Extract the [X, Y] coordinate from the center of the cell holding the provided text.  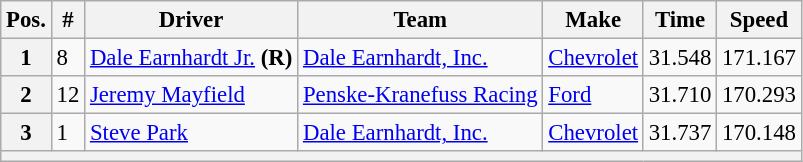
Speed [760, 20]
31.710 [680, 95]
Team [420, 20]
Ford [593, 95]
Time [680, 20]
170.293 [760, 95]
2 [26, 95]
# [68, 20]
Pos. [26, 20]
Jeremy Mayfield [192, 95]
8 [68, 58]
31.548 [680, 58]
170.148 [760, 133]
31.737 [680, 133]
171.167 [760, 58]
Steve Park [192, 133]
Driver [192, 20]
Penske-Kranefuss Racing [420, 95]
12 [68, 95]
Make [593, 20]
3 [26, 133]
Dale Earnhardt Jr. (R) [192, 58]
